Provide the [x, y] coordinate of the cell's center where the given text is located.  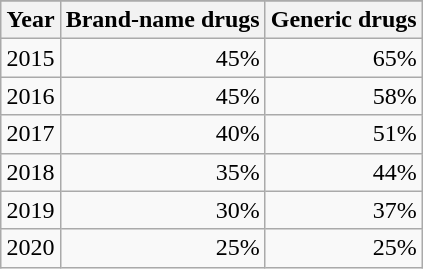
51% [344, 134]
58% [344, 96]
37% [344, 210]
30% [162, 210]
2015 [30, 58]
65% [344, 58]
Generic drugs [344, 20]
2018 [30, 172]
2019 [30, 210]
40% [162, 134]
Brand-name drugs [162, 20]
35% [162, 172]
2020 [30, 248]
2017 [30, 134]
44% [344, 172]
2016 [30, 96]
Year [30, 20]
